Locate the cell with the specified text and output its [X, Y] center coordinate. 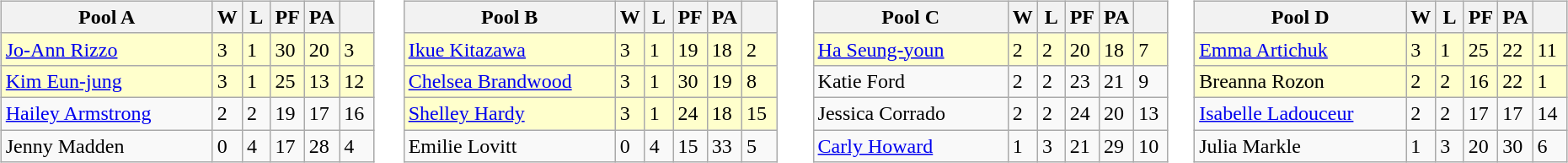
Ikue Kitazawa [509, 49]
Chelsea Brandwood [509, 81]
28 [322, 146]
Pool B [509, 17]
Katie Ford [910, 81]
Isabelle Ladouceur [1301, 113]
8 [760, 81]
Hailey Armstrong [106, 113]
6 [1550, 146]
Pool C [910, 17]
Shelley Hardy [509, 113]
11 [1550, 49]
9 [1151, 81]
Kim Eun-jung [106, 81]
14 [1550, 113]
Jenny Madden [106, 146]
Emma Artichuk [1301, 49]
10 [1151, 146]
Ha Seung-youn [910, 49]
Pool A [106, 17]
Emilie Lovitt [509, 146]
Jo-Ann Rizzo [106, 49]
12 [357, 81]
33 [725, 146]
29 [1117, 146]
Breanna Rozon [1301, 81]
Pool D [1301, 17]
Julia Markle [1301, 146]
5 [760, 146]
Jessica Corrado [910, 113]
7 [1151, 49]
23 [1082, 81]
Carly Howard [910, 146]
